For the text-containing cell, return its midpoint in (x, y) coordinate format. 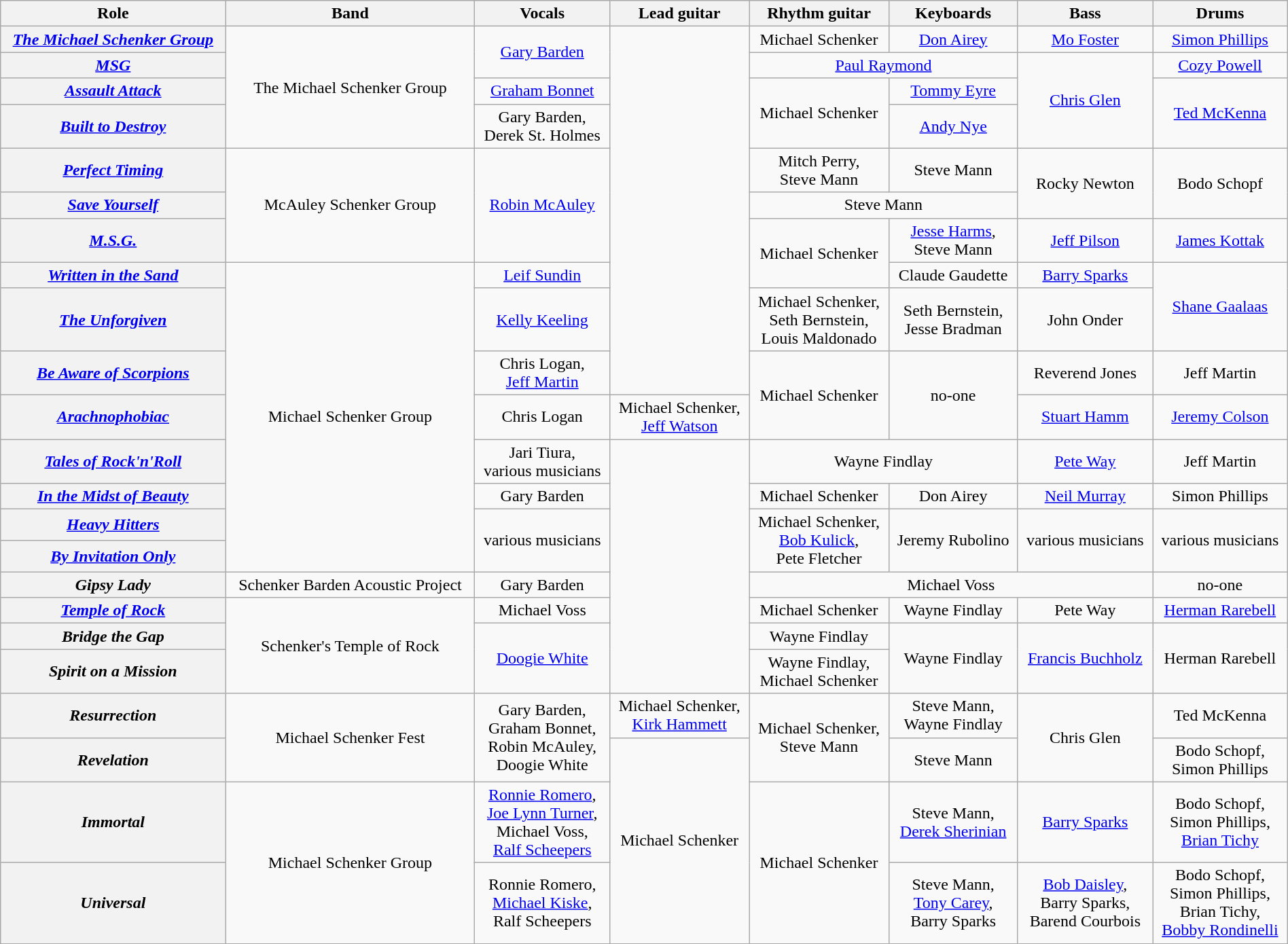
Rocky Newton (1086, 183)
The Unforgiven (113, 319)
Bodo Schopf,Simon Phillips,Brian Tichy,Bobby Rondinelli (1220, 903)
Jesse Harms,Steve Mann (953, 240)
Robin McAuley (542, 205)
Chris Logan (542, 417)
Band (351, 14)
Save Yourself (113, 205)
Doogie White (542, 659)
Perfect Timing (113, 170)
Shane Gaalaas (1220, 306)
Mitch Perry,Steve Mann (819, 170)
Role (113, 14)
Schenker's Temple of Rock (351, 645)
Tommy Eyre (953, 91)
Be Aware of Scorpions (113, 372)
Schenker Barden Acoustic Project (351, 585)
Revelation (113, 759)
Gary Barden,Graham Bonnet,Robin McAuley,Doogie White (542, 738)
Temple of Rock (113, 611)
Graham Bonnet (542, 91)
Gary Barden,Derek St. Holmes (542, 126)
Chris Logan,Jeff Martin (542, 372)
Michael Schenker,Seth Bernstein,Louis Maldonado (819, 319)
Michael Schenker Fest (351, 738)
Leif Sundin (542, 275)
Michael Schenker,Steve Mann (819, 738)
Tales of Rock'n'Roll (113, 460)
Michael Schenker,Kirk Hammett (679, 716)
Bass (1086, 14)
Written in the Sand (113, 275)
Arachnophobiac (113, 417)
Bodo Schopf,Simon Phillips (1220, 759)
Claude Gaudette (953, 275)
Assault Attack (113, 91)
Mo Foster (1086, 39)
In the Midst of Beauty (113, 496)
Built to Destroy (113, 126)
Steve Mann,Derek Sherinian (953, 822)
MSG (113, 65)
James Kottak (1220, 240)
Gipsy Lady (113, 585)
Bodo Schopf,Simon Phillips,Brian Tichy (1220, 822)
John Onder (1086, 319)
Lead guitar (679, 14)
Kelly Keeling (542, 319)
Universal (113, 903)
Ronnie Romero,Joe Lynn Turner,Michael Voss,Ralf Scheepers (542, 822)
Cozy Powell (1220, 65)
Andy Nye (953, 126)
Steve Mann,Wayne Findlay (953, 716)
Michael Schenker,Bob Kulick,Pete Fletcher (819, 541)
Seth Bernstein,Jesse Bradman (953, 319)
Spirit on a Mission (113, 671)
Francis Buchholz (1086, 659)
Reverend Jones (1086, 372)
Vocals (542, 14)
Stuart Hamm (1086, 417)
Michael Schenker,Jeff Watson (679, 417)
Immortal (113, 822)
Bridge the Gap (113, 636)
McAuley Schenker Group (351, 205)
Neil Murray (1086, 496)
Keyboards (953, 14)
Bodo Schopf (1220, 183)
Resurrection (113, 716)
Paul Raymond (883, 65)
Jeremy Rubolino (953, 541)
M.S.G. (113, 240)
Bob Daisley,Barry Sparks,Barend Courbois (1086, 903)
Drums (1220, 14)
Jari Tiura,various musicians (542, 460)
By Invitation Only (113, 556)
Wayne Findlay,Michael Schenker (819, 671)
Steve Mann,Tony Carey,Barry Sparks (953, 903)
Heavy Hitters (113, 525)
Jeremy Colson (1220, 417)
Rhythm guitar (819, 14)
Ronnie Romero,Michael Kiske,Ralf Scheepers (542, 903)
Jeff Pilson (1086, 240)
